Find where the given text appears and provide that cell's center as (X, Y) coordinate. 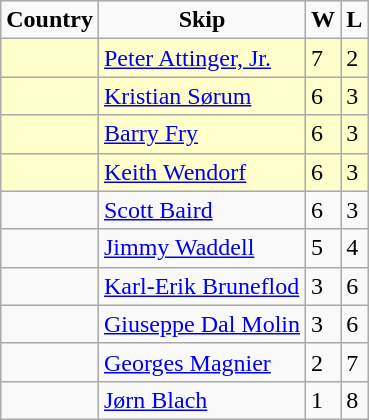
Georges Magnier (202, 362)
L (354, 20)
8 (354, 400)
Peter Attinger, Jr. (202, 58)
Country (50, 20)
Skip (202, 20)
W (324, 20)
Giuseppe Dal Molin (202, 324)
Keith Wendorf (202, 172)
Karl-Erik Bruneflod (202, 286)
Barry Fry (202, 134)
Kristian Sørum (202, 96)
1 (324, 400)
4 (354, 248)
5 (324, 248)
Jimmy Waddell (202, 248)
Scott Baird (202, 210)
Jørn Blach (202, 400)
